Determine the [x, y] coordinate at the center of the cell enclosing the given text.  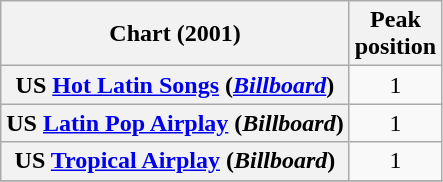
US Latin Pop Airplay (Billboard) [175, 123]
US Hot Latin Songs (Billboard) [175, 85]
Peakposition [395, 34]
Chart (2001) [175, 34]
US Tropical Airplay (Billboard) [175, 161]
